Pinpoint the cell where the given text exists, returning its [X, Y] midpoint coordinate. 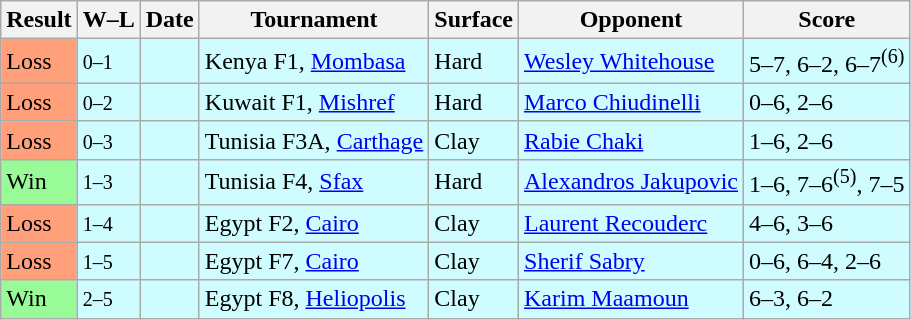
Opponent [632, 20]
1–3 [108, 182]
Egypt F7, Cairo [314, 261]
Alexandros Jakupovic [632, 182]
6–3, 6–2 [827, 299]
Result [39, 20]
Date [170, 20]
Surface [474, 20]
Rabie Chaki [632, 140]
1–6, 2–6 [827, 140]
0–6, 6–4, 2–6 [827, 261]
0–3 [108, 140]
Score [827, 20]
Laurent Recouderc [632, 223]
Kuwait F1, Mishref [314, 102]
Karim Maamoun [632, 299]
0–1 [108, 62]
Tunisia F4, Sfax [314, 182]
0–6, 2–6 [827, 102]
Marco Chiudinelli [632, 102]
1–6, 7–6(5), 7–5 [827, 182]
Egypt F8, Heliopolis [314, 299]
Egypt F2, Cairo [314, 223]
Tunisia F3A, Carthage [314, 140]
0–2 [108, 102]
4–6, 3–6 [827, 223]
Wesley Whitehouse [632, 62]
Kenya F1, Mombasa [314, 62]
Tournament [314, 20]
1–4 [108, 223]
Sherif Sabry [632, 261]
W–L [108, 20]
5–7, 6–2, 6–7(6) [827, 62]
1–5 [108, 261]
2–5 [108, 299]
